Provide the [x, y] coordinate of the cell's center where the given text is located.  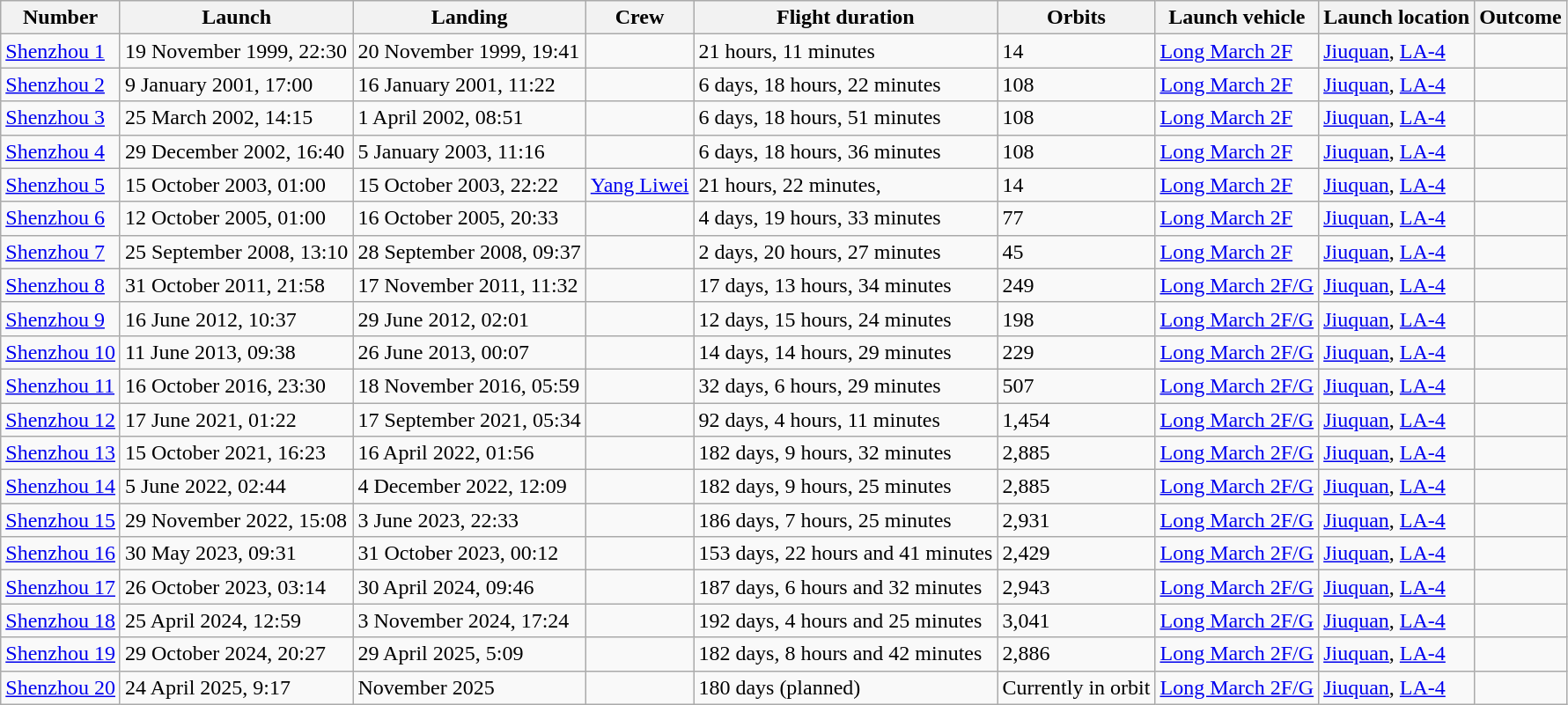
15 October 2003, 22:22 [469, 185]
2,886 [1076, 654]
3 June 2023, 22:33 [469, 520]
16 April 2022, 01:56 [469, 453]
6 days, 18 hours, 22 minutes [845, 84]
Orbits [1076, 18]
Shenzhou 2 [61, 84]
31 October 2023, 00:12 [469, 554]
Number [61, 18]
30 May 2023, 09:31 [236, 554]
25 April 2024, 12:59 [236, 621]
249 [1076, 285]
4 December 2022, 12:09 [469, 487]
Shenzhou 13 [61, 453]
Currently in orbit [1076, 687]
182 days, 9 hours, 32 minutes [845, 453]
182 days, 8 hours and 42 minutes [845, 654]
1 April 2002, 08:51 [469, 118]
Shenzhou 7 [61, 252]
11 June 2013, 09:38 [236, 352]
21 hours, 11 minutes [845, 51]
198 [1076, 319]
Shenzhou 3 [61, 118]
5 June 2022, 02:44 [236, 487]
Shenzhou 12 [61, 420]
9 January 2001, 17:00 [236, 84]
Shenzhou 4 [61, 151]
26 June 2013, 00:07 [469, 352]
12 October 2005, 01:00 [236, 218]
92 days, 4 hours, 11 minutes [845, 420]
29 November 2022, 15:08 [236, 520]
Shenzhou 16 [61, 554]
182 days, 9 hours, 25 minutes [845, 487]
30 April 2024, 09:46 [469, 587]
1,454 [1076, 420]
Launch location [1396, 18]
2,943 [1076, 587]
31 October 2011, 21:58 [236, 285]
Launch [236, 18]
3,041 [1076, 621]
29 December 2002, 16:40 [236, 151]
25 September 2008, 13:10 [236, 252]
19 November 1999, 22:30 [236, 51]
5 January 2003, 11:16 [469, 151]
26 October 2023, 03:14 [236, 587]
25 March 2002, 14:15 [236, 118]
2,931 [1076, 520]
29 June 2012, 02:01 [469, 319]
16 October 2016, 23:30 [236, 386]
32 days, 6 hours, 29 minutes [845, 386]
180 days (planned) [845, 687]
17 June 2021, 01:22 [236, 420]
Shenzhou 11 [61, 386]
6 days, 18 hours, 36 minutes [845, 151]
16 June 2012, 10:37 [236, 319]
Shenzhou 5 [61, 185]
192 days, 4 hours and 25 minutes [845, 621]
Landing [469, 18]
229 [1076, 352]
14 days, 14 hours, 29 minutes [845, 352]
20 November 1999, 19:41 [469, 51]
17 September 2021, 05:34 [469, 420]
Shenzhou 1 [61, 51]
Crew [639, 18]
28 September 2008, 09:37 [469, 252]
15 October 2021, 16:23 [236, 453]
17 days, 13 hours, 34 minutes [845, 285]
Shenzhou 19 [61, 654]
Launch vehicle [1237, 18]
12 days, 15 hours, 24 minutes [845, 319]
29 April 2025, 5:09 [469, 654]
4 days, 19 hours, 33 minutes [845, 218]
6 days, 18 hours, 51 minutes [845, 118]
Shenzhou 14 [61, 487]
507 [1076, 386]
Outcome [1520, 18]
187 days, 6 hours and 32 minutes [845, 587]
Yang Liwei [639, 185]
November 2025 [469, 687]
18 November 2016, 05:59 [469, 386]
Shenzhou 15 [61, 520]
Shenzhou 10 [61, 352]
Shenzhou 17 [61, 587]
3 November 2024, 17:24 [469, 621]
16 October 2005, 20:33 [469, 218]
2,429 [1076, 554]
2 days, 20 hours, 27 minutes [845, 252]
Shenzhou 9 [61, 319]
21 hours, 22 minutes, [845, 185]
29 October 2024, 20:27 [236, 654]
17 November 2011, 11:32 [469, 285]
16 January 2001, 11:22 [469, 84]
77 [1076, 218]
Shenzhou 18 [61, 621]
Flight duration [845, 18]
24 April 2025, 9:17 [236, 687]
Shenzhou 6 [61, 218]
153 days, 22 hours and 41 minutes [845, 554]
Shenzhou 20 [61, 687]
Shenzhou 8 [61, 285]
15 October 2003, 01:00 [236, 185]
45 [1076, 252]
186 days, 7 hours, 25 minutes [845, 520]
